Pinpoint the cell where the given text exists, returning its [x, y] midpoint coordinate. 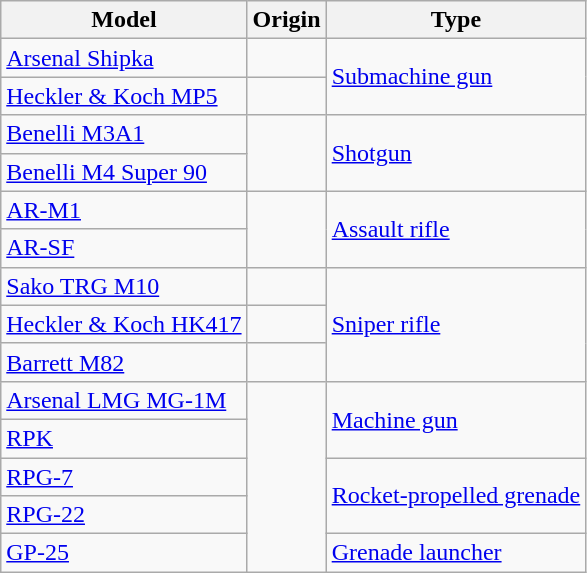
Heckler & Koch HK417 [124, 324]
RPK [124, 438]
Benelli M4 Super 90 [124, 172]
Arsenal Shipka [124, 58]
RPG-7 [124, 477]
AR-M1 [124, 210]
Submachine gun [456, 77]
Grenade launcher [456, 553]
Model [124, 20]
Rocket-propelled grenade [456, 496]
Origin [286, 20]
Machine gun [456, 419]
Shotgun [456, 153]
Heckler & Koch MP5 [124, 96]
AR-SF [124, 248]
Barrett M82 [124, 362]
Type [456, 20]
Benelli M3A1 [124, 134]
Arsenal LMG MG-1M [124, 400]
Sako TRG M10 [124, 286]
Sniper rifle [456, 324]
Assault rifle [456, 229]
RPG-22 [124, 515]
GP-25 [124, 553]
